Identify which cell holds the provided text, then report its [x, y] central coordinate. 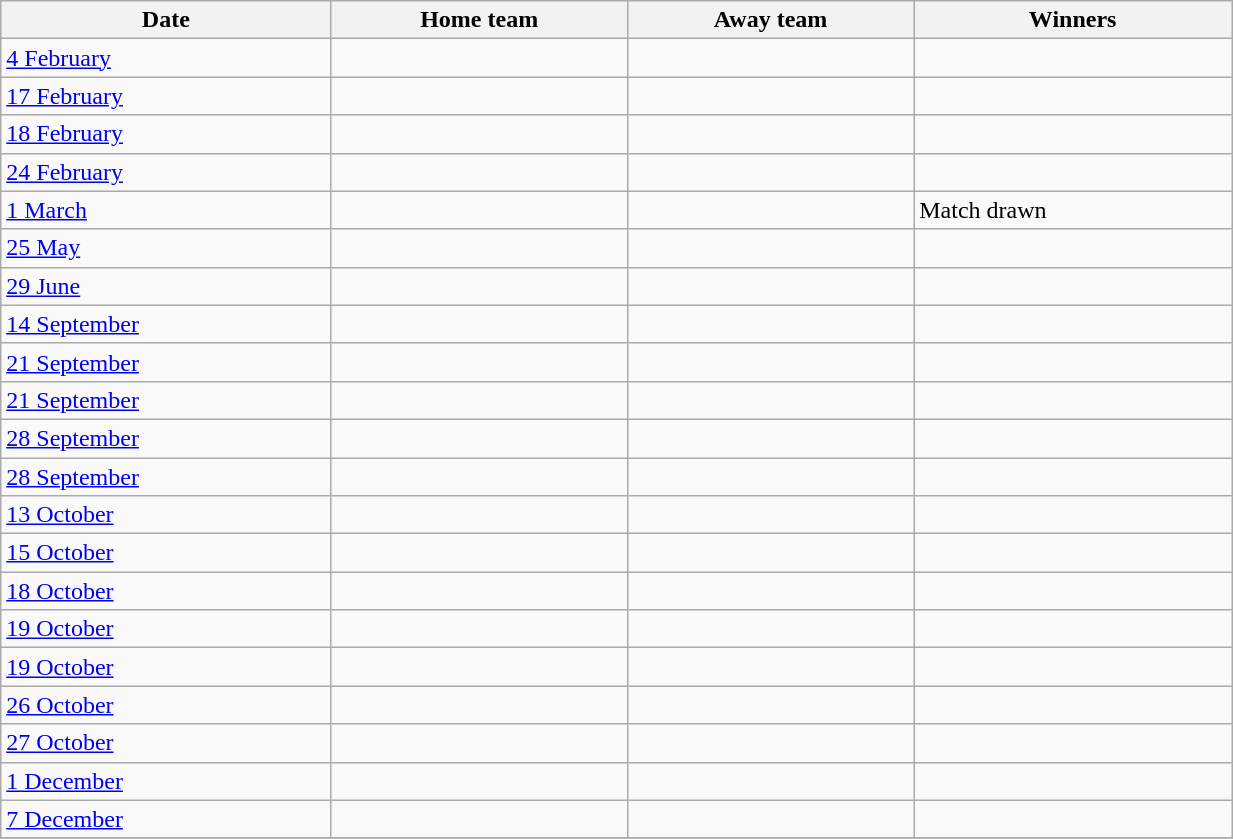
Home team [479, 20]
18 October [166, 591]
18 February [166, 134]
27 October [166, 743]
24 February [166, 172]
Winners [1073, 20]
14 September [166, 324]
13 October [166, 515]
Match drawn [1073, 210]
25 May [166, 248]
29 June [166, 286]
4 February [166, 58]
7 December [166, 819]
1 March [166, 210]
15 October [166, 553]
Date [166, 20]
26 October [166, 705]
1 December [166, 781]
Away team [770, 20]
17 February [166, 96]
